For the text-containing cell, return its midpoint in (X, Y) coordinate format. 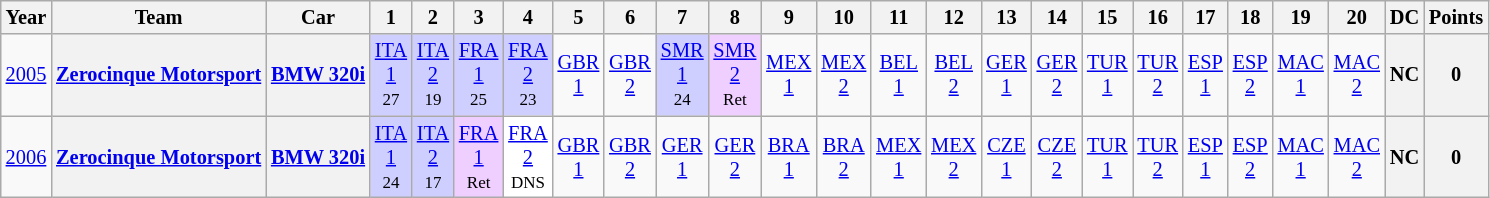
BEL1 (898, 75)
ITA217 (433, 157)
Year (26, 17)
2006 (26, 157)
16 (1157, 17)
17 (1206, 17)
18 (1250, 17)
ITA127 (391, 75)
Points (1456, 17)
CZE2 (1057, 157)
12 (954, 17)
9 (788, 17)
ITA124 (391, 157)
FRA125 (478, 75)
2 (433, 17)
2005 (26, 75)
7 (682, 17)
FRA2DNS (528, 157)
Car (318, 17)
4 (528, 17)
13 (1006, 17)
14 (1057, 17)
6 (630, 17)
BRA1 (788, 157)
8 (736, 17)
3 (478, 17)
BRA2 (844, 157)
SMR124 (682, 75)
Team (158, 17)
5 (579, 17)
10 (844, 17)
11 (898, 17)
19 (1301, 17)
ITA219 (433, 75)
BEL2 (954, 75)
CZE1 (1006, 157)
FRA1Ret (478, 157)
SMR2Ret (736, 75)
DC (1404, 17)
FRA223 (528, 75)
20 (1357, 17)
1 (391, 17)
15 (1107, 17)
